Detect which cell encompasses the target text, then output its [X, Y] center coordinate. 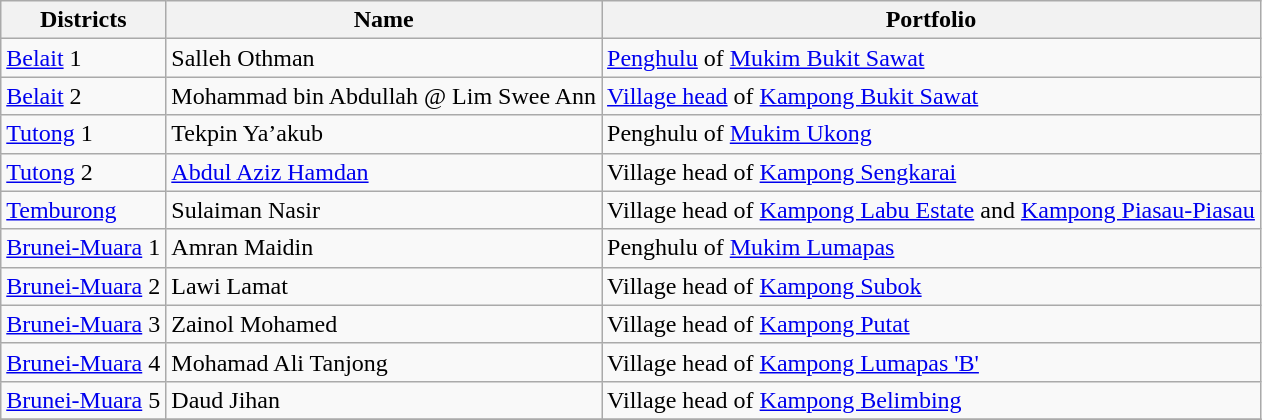
Penghulu of Mukim Ukong [932, 134]
Village head of Kampong Sengkarai [932, 172]
Brunei-Muara 2 [84, 286]
Lawi Lamat [384, 286]
Tutong 1 [84, 134]
Salleh Othman [384, 58]
Daud Jihan [384, 400]
Abdul Aziz Hamdan [384, 172]
Mohamad Ali Tanjong [384, 362]
Mohammad bin Abdullah @ Lim Swee Ann [384, 96]
Brunei-Muara 3 [84, 324]
Village head of Kampong Bukit Sawat [932, 96]
Penghulu of Mukim Bukit Sawat [932, 58]
Brunei-Muara 4 [84, 362]
Tutong 2 [84, 172]
Village head of Kampong Labu Estate and Kampong Piasau-Piasau [932, 210]
Belait 2 [84, 96]
Name [384, 20]
Districts [84, 20]
Village head of Kampong Lumapas 'B' [932, 362]
Belait 1 [84, 58]
Temburong [84, 210]
Penghulu of Mukim Lumapas [932, 248]
Sulaiman Nasir [384, 210]
Village head of Kampong Belimbing [932, 400]
Zainol Mohamed [384, 324]
Brunei-Muara 5 [84, 400]
Village head of Kampong Subok [932, 286]
Brunei-Muara 1 [84, 248]
Amran Maidin [384, 248]
Tekpin Ya’akub [384, 134]
Portfolio [932, 20]
Village head of Kampong Putat [932, 324]
